Find where the given text appears and provide that cell's center as [x, y] coordinate. 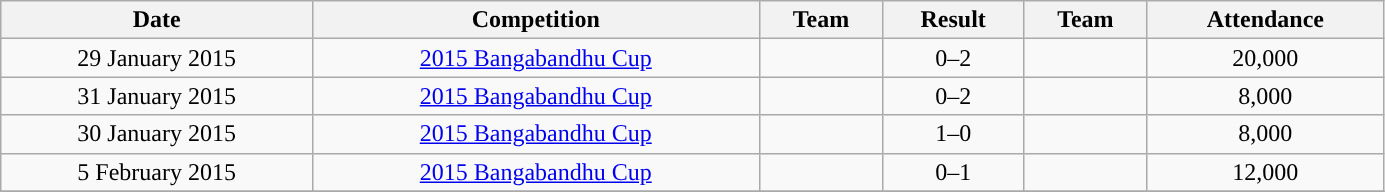
29 January 2015 [157, 58]
Attendance [1265, 20]
Result [953, 20]
0–1 [953, 172]
Date [157, 20]
1–0 [953, 134]
Competition [536, 20]
30 January 2015 [157, 134]
20,000 [1265, 58]
31 January 2015 [157, 96]
12,000 [1265, 172]
5 February 2015 [157, 172]
